Pinpoint the cell where the given text exists, returning its (X, Y) midpoint coordinate. 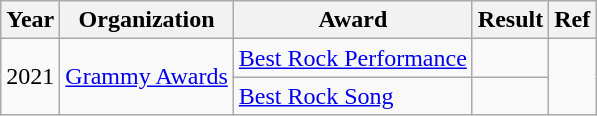
2021 (30, 77)
Ref (572, 20)
Result (510, 20)
Best Rock Performance (352, 58)
Organization (147, 20)
Grammy Awards (147, 77)
Best Rock Song (352, 96)
Award (352, 20)
Year (30, 20)
